Search for the cell housing the specified text and yield its (x, y) center coordinate. 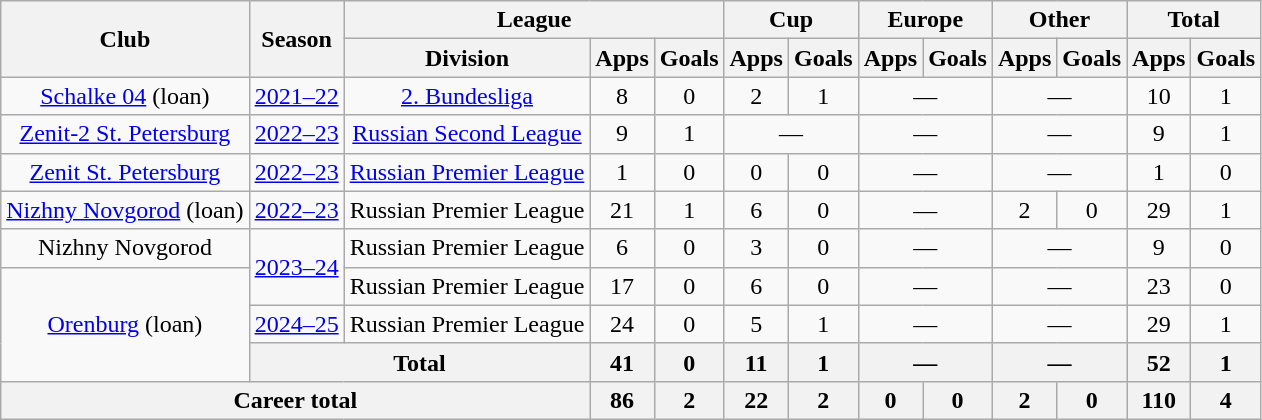
5 (756, 324)
52 (1159, 362)
Nizhny Novgorod (loan) (125, 210)
Season (296, 39)
41 (622, 362)
Russian Second League (467, 134)
10 (1159, 96)
Zenit St. Petersburg (125, 172)
Cup (791, 20)
Zenit-2 St. Petersburg (125, 134)
110 (1159, 400)
4 (1226, 400)
Other (1059, 20)
Europe (925, 20)
17 (622, 286)
Orenburg (loan) (125, 324)
2. Bundesliga (467, 96)
League (534, 20)
22 (756, 400)
Club (125, 39)
Nizhny Novgorod (125, 248)
8 (622, 96)
23 (1159, 286)
3 (756, 248)
24 (622, 324)
Schalke 04 (loan) (125, 96)
2023–24 (296, 267)
2024–25 (296, 324)
21 (622, 210)
Career total (296, 400)
86 (622, 400)
2021–22 (296, 96)
Division (467, 58)
11 (756, 362)
